Determine the (X, Y) coordinate at the center of the cell enclosing the given text.  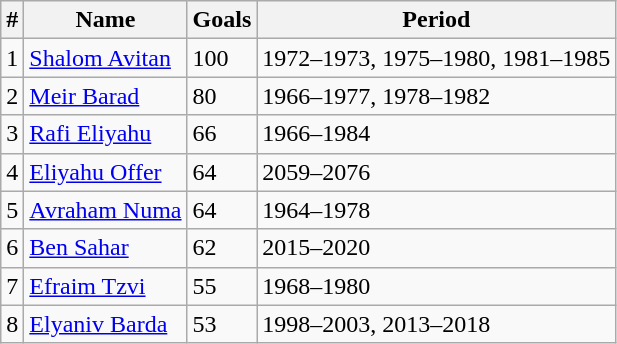
1972–1973, 1975–1980, 1981–1985 (436, 58)
55 (222, 286)
# (12, 20)
1998–2003, 2013–2018 (436, 324)
4 (12, 172)
3 (12, 134)
62 (222, 248)
66 (222, 134)
1968–1980 (436, 286)
Efraim Tzvi (106, 286)
Meir Barad (106, 96)
5 (12, 210)
1 (12, 58)
7 (12, 286)
2059–2076 (436, 172)
Goals (222, 20)
80 (222, 96)
Name (106, 20)
1966–1984 (436, 134)
Avraham Numa (106, 210)
100 (222, 58)
53 (222, 324)
1966–1977, 1978–1982 (436, 96)
6 (12, 248)
Eliyahu Offer (106, 172)
Period (436, 20)
2015–2020 (436, 248)
Shalom Avitan (106, 58)
Rafi Eliyahu (106, 134)
8 (12, 324)
Ben Sahar (106, 248)
Elyaniv Barda (106, 324)
1964–1978 (436, 210)
2 (12, 96)
